Detect which cell encompasses the target text, then output its [X, Y] center coordinate. 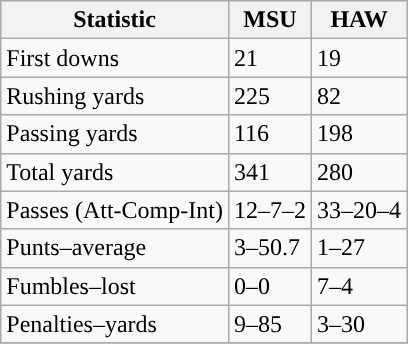
First downs [115, 58]
33–20–4 [360, 210]
9–85 [270, 324]
82 [360, 96]
3–30 [360, 324]
Punts–average [115, 248]
Passing yards [115, 134]
HAW [360, 20]
1–27 [360, 248]
341 [270, 172]
Rushing yards [115, 96]
225 [270, 96]
19 [360, 58]
12–7–2 [270, 210]
3–50.7 [270, 248]
280 [360, 172]
Statistic [115, 20]
Total yards [115, 172]
198 [360, 134]
MSU [270, 20]
Passes (Att-Comp-Int) [115, 210]
Fumbles–lost [115, 286]
116 [270, 134]
Penalties–yards [115, 324]
7–4 [360, 286]
21 [270, 58]
0–0 [270, 286]
